Extract the [X, Y] coordinate from the center of the cell holding the provided text.  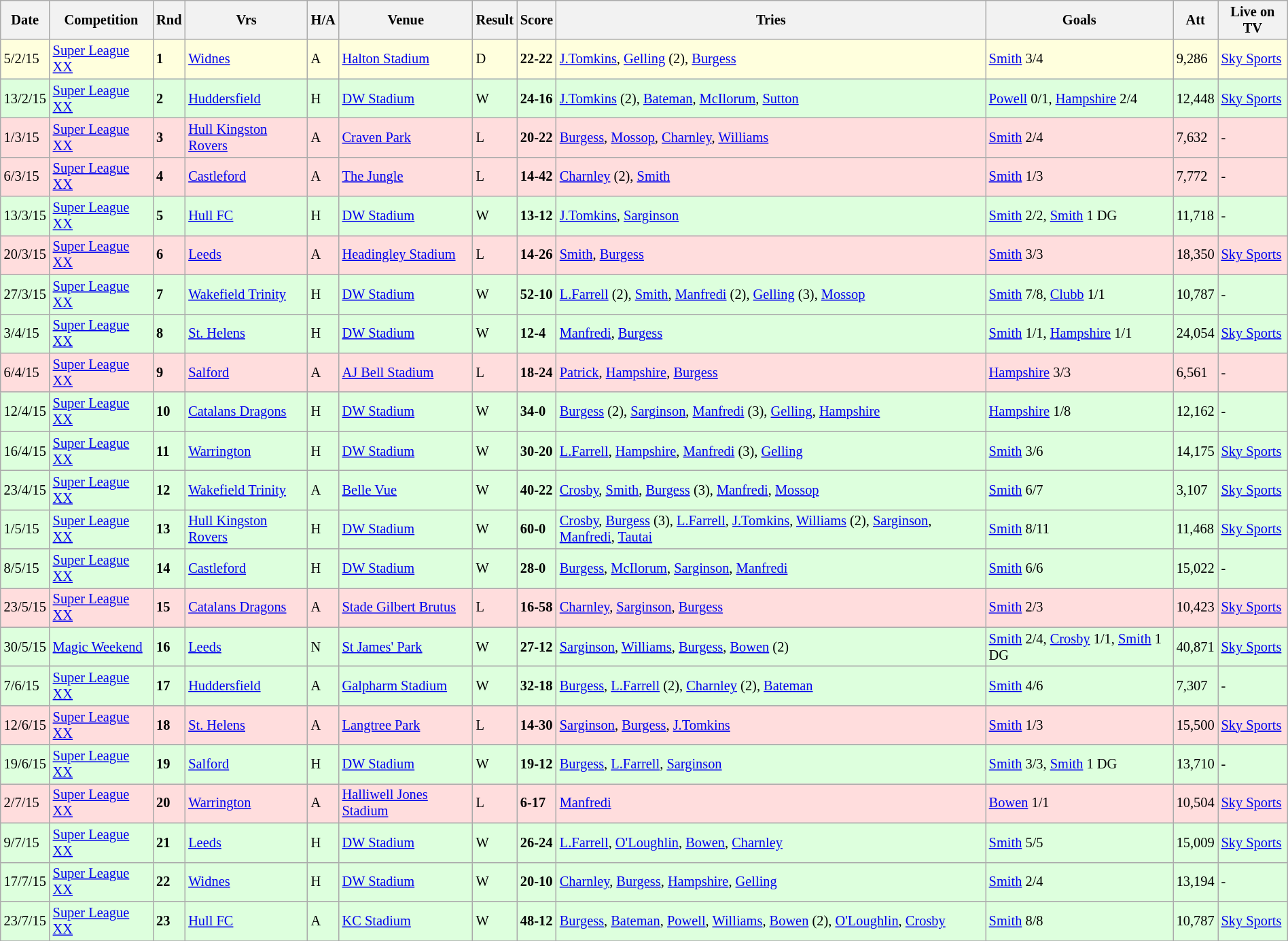
Smith 3/6 [1079, 451]
9/7/15 [25, 842]
6,561 [1196, 372]
12/4/15 [25, 412]
Smith 3/4 [1079, 59]
13 [168, 529]
Vrs [246, 20]
20-10 [537, 882]
27/3/15 [25, 294]
Manfredi [771, 803]
10,504 [1196, 803]
20 [168, 803]
Smith 2/2, Smith 1 DG [1079, 216]
2 [168, 99]
Halton Stadium [406, 59]
Charnley, Sarginson, Burgess [771, 607]
Burgess, Bateman, Powell, Williams, Bowen (2), O'Loughlin, Crosby [771, 921]
Stade Gilbert Brutus [406, 607]
9,286 [1196, 59]
Venue [406, 20]
6/4/15 [25, 372]
Smith 4/6 [1079, 686]
Hampshire 3/3 [1079, 372]
13,710 [1196, 764]
7,772 [1196, 177]
13-12 [537, 216]
30-20 [537, 451]
10 [168, 412]
32-18 [537, 686]
13/2/15 [25, 99]
Sarginson, Williams, Burgess, Bowen (2) [771, 647]
Smith 8/11 [1079, 529]
3,107 [1196, 490]
Patrick, Hampshire, Burgess [771, 372]
Smith 1/1, Hampshire 1/1 [1079, 334]
Smith 7/8, Clubb 1/1 [1079, 294]
10,423 [1196, 607]
3 [168, 137]
Burgess, L.Farrell (2), Charnley (2), Bateman [771, 686]
The Jungle [406, 177]
Hampshire 1/8 [1079, 412]
48-12 [537, 921]
23/4/15 [25, 490]
19-12 [537, 764]
40-22 [537, 490]
Smith 3/3 [1079, 255]
Halliwell Jones Stadium [406, 803]
Powell 0/1, Hampshire 2/4 [1079, 99]
20-22 [537, 137]
14-42 [537, 177]
5 [168, 216]
Smith 5/5 [1079, 842]
27-12 [537, 647]
AJ Bell Stadium [406, 372]
19 [168, 764]
Bowen 1/1 [1079, 803]
23/5/15 [25, 607]
34-0 [537, 412]
4 [168, 177]
18-24 [537, 372]
J.Tomkins, Gelling (2), Burgess [771, 59]
7,307 [1196, 686]
Date [25, 20]
L.Farrell, Hampshire, Manfredi (3), Gelling [771, 451]
21 [168, 842]
Burgess, L.Farrell, Sarginson [771, 764]
23/7/15 [25, 921]
Smith 2/3 [1079, 607]
24,054 [1196, 334]
14-30 [537, 725]
St James' Park [406, 647]
9 [168, 372]
Burgess, McIlorum, Sarginson, Manfredi [771, 569]
6/3/15 [25, 177]
8/5/15 [25, 569]
3/4/15 [25, 334]
N [323, 647]
12-4 [537, 334]
24-16 [537, 99]
18 [168, 725]
15 [168, 607]
7,632 [1196, 137]
7 [168, 294]
KC Stadium [406, 921]
52-10 [537, 294]
12,448 [1196, 99]
12,162 [1196, 412]
Galpharm Stadium [406, 686]
Crosby, Burgess (3), L.Farrell, J.Tomkins, Williams (2), Sarginson, Manfredi, Tautai [771, 529]
30/5/15 [25, 647]
Sarginson, Burgess, J.Tomkins [771, 725]
Headingley Stadium [406, 255]
Charnley (2), Smith [771, 177]
6-17 [537, 803]
8 [168, 334]
Tries [771, 20]
1/3/15 [25, 137]
Manfredi, Burgess [771, 334]
6 [168, 255]
14,175 [1196, 451]
Langtree Park [406, 725]
15,009 [1196, 842]
Competition [102, 20]
26-24 [537, 842]
11,468 [1196, 529]
1/5/15 [25, 529]
J.Tomkins (2), Bateman, McIlorum, Sutton [771, 99]
Crosby, Smith, Burgess (3), Manfredi, Mossop [771, 490]
H/A [323, 20]
28-0 [537, 569]
Burgess (2), Sarginson, Manfredi (3), Gelling, Hampshire [771, 412]
Smith 6/6 [1079, 569]
Smith 8/8 [1079, 921]
D [495, 59]
Goals [1079, 20]
11,718 [1196, 216]
60-0 [537, 529]
Result [495, 20]
19/6/15 [25, 764]
11 [168, 451]
Charnley, Burgess, Hampshire, Gelling [771, 882]
Magic Weekend [102, 647]
17 [168, 686]
20/3/15 [25, 255]
23 [168, 921]
18,350 [1196, 255]
15,022 [1196, 569]
13/3/15 [25, 216]
7/6/15 [25, 686]
Score [537, 20]
16 [168, 647]
L.Farrell (2), Smith, Manfredi (2), Gelling (3), Mossop [771, 294]
40,871 [1196, 647]
5/2/15 [25, 59]
12/6/15 [25, 725]
1 [168, 59]
15,500 [1196, 725]
16-58 [537, 607]
J.Tomkins, Sarginson [771, 216]
Smith 2/4, Crosby 1/1, Smith 1 DG [1079, 647]
Belle Vue [406, 490]
Live on TV [1253, 20]
22 [168, 882]
14-26 [537, 255]
16/4/15 [25, 451]
14 [168, 569]
Rnd [168, 20]
Smith 3/3, Smith 1 DG [1079, 764]
Burgess, Mossop, Charnley, Williams [771, 137]
12 [168, 490]
17/7/15 [25, 882]
Smith 6/7 [1079, 490]
Craven Park [406, 137]
2/7/15 [25, 803]
Smith, Burgess [771, 255]
13,194 [1196, 882]
Att [1196, 20]
L.Farrell, O'Loughlin, Bowen, Charnley [771, 842]
22-22 [537, 59]
